Extract the [x, y] coordinate from the center of the cell holding the provided text.  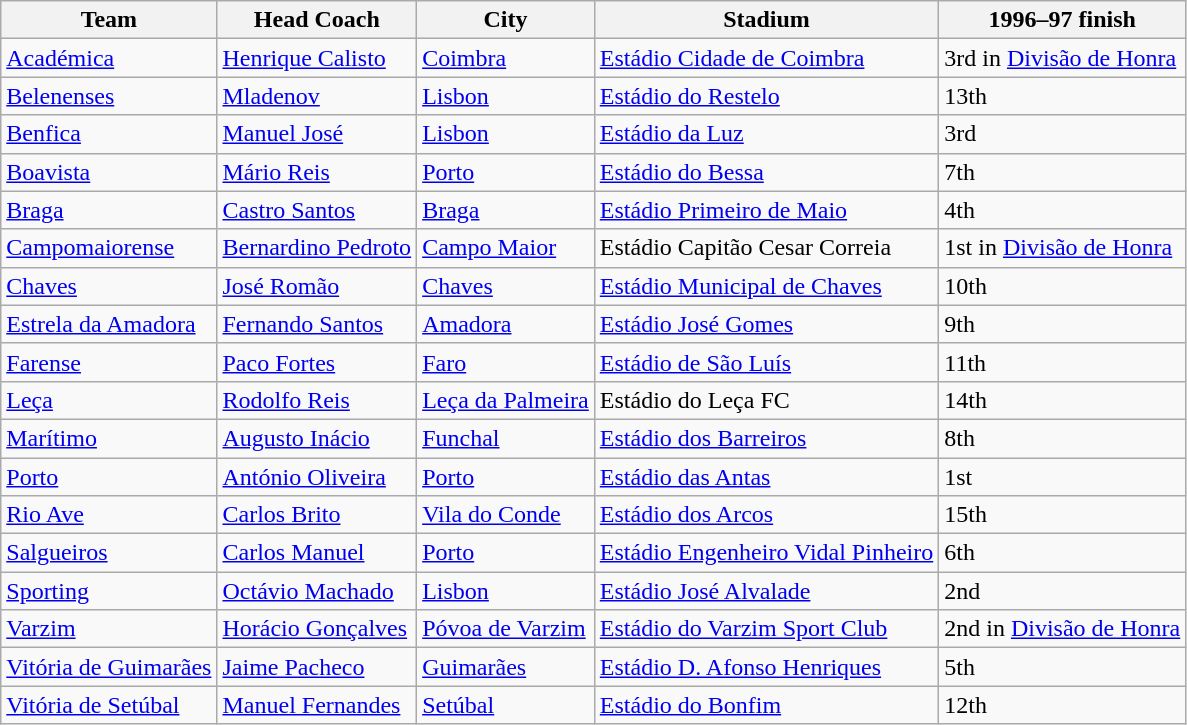
15th [1062, 515]
Castro Santos [317, 210]
Estádio do Bonfim [766, 705]
11th [1062, 362]
Stadium [766, 20]
Estádio do Bessa [766, 172]
Estádio dos Arcos [766, 515]
José Romão [317, 286]
9th [1062, 324]
Head Coach [317, 20]
Estádio Capitão Cesar Correia [766, 248]
Carlos Brito [317, 515]
Benfica [109, 134]
Farense [109, 362]
Rio Ave [109, 515]
Boavista [109, 172]
6th [1062, 553]
Estádio Cidade de Coimbra [766, 58]
2nd in Divisão de Honra [1062, 629]
Guimarães [506, 667]
Campomaiorense [109, 248]
3rd [1062, 134]
Estádio do Leça FC [766, 400]
14th [1062, 400]
Bernardino Pedroto [317, 248]
Octávio Machado [317, 591]
Varzim [109, 629]
10th [1062, 286]
7th [1062, 172]
1996–97 finish [1062, 20]
Estádio Municipal de Chaves [766, 286]
Estádio do Varzim Sport Club [766, 629]
Estádio dos Barreiros [766, 438]
Amadora [506, 324]
Estádio de São Luís [766, 362]
Mário Reis [317, 172]
Mladenov [317, 96]
Manuel Fernandes [317, 705]
1st in Divisão de Honra [1062, 248]
Vitória de Guimarães [109, 667]
António Oliveira [317, 477]
Rodolfo Reis [317, 400]
1st [1062, 477]
Paco Fortes [317, 362]
5th [1062, 667]
Estrela da Amadora [109, 324]
Setúbal [506, 705]
Henrique Calisto [317, 58]
Póvoa de Varzim [506, 629]
Estádio da Luz [766, 134]
Académica [109, 58]
Estádio Primeiro de Maio [766, 210]
4th [1062, 210]
Vitória de Setúbal [109, 705]
Leça [109, 400]
8th [1062, 438]
Vila do Conde [506, 515]
Jaime Pacheco [317, 667]
Team [109, 20]
Belenenses [109, 96]
Estádio das Antas [766, 477]
Manuel José [317, 134]
Augusto Inácio [317, 438]
3rd in Divisão de Honra [1062, 58]
2nd [1062, 591]
Horácio Gonçalves [317, 629]
Sporting [109, 591]
Funchal [506, 438]
13th [1062, 96]
Marítimo [109, 438]
Coimbra [506, 58]
Estádio do Restelo [766, 96]
Carlos Manuel [317, 553]
Fernando Santos [317, 324]
Estádio José Gomes [766, 324]
12th [1062, 705]
Estádio Engenheiro Vidal Pinheiro [766, 553]
Leça da Palmeira [506, 400]
Estádio D. Afonso Henriques [766, 667]
Salgueiros [109, 553]
Faro [506, 362]
City [506, 20]
Estádio José Alvalade [766, 591]
Campo Maior [506, 248]
